Search for the cell housing the specified text and yield its [X, Y] center coordinate. 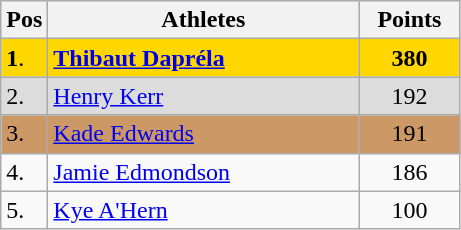
Kye A'Hern [204, 210]
Thibaut Dapréla [204, 58]
3. [24, 134]
Athletes [204, 20]
380 [410, 58]
100 [410, 210]
Henry Kerr [204, 96]
4. [24, 172]
Jamie Edmondson [204, 172]
Pos [24, 20]
192 [410, 96]
2. [24, 96]
1. [24, 58]
186 [410, 172]
191 [410, 134]
5. [24, 210]
Kade Edwards [204, 134]
Points [410, 20]
